Output the (X, Y) coordinate of the center of the cell containing the given text.  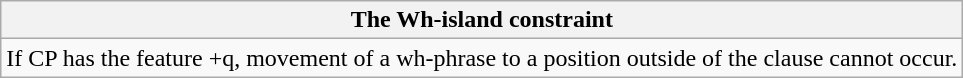
If CP has the feature +q, movement of a wh-phrase to a position outside of the clause cannot occur. (482, 58)
The Wh-island constraint (482, 20)
